For the text-containing cell, return its midpoint in [X, Y] coordinate format. 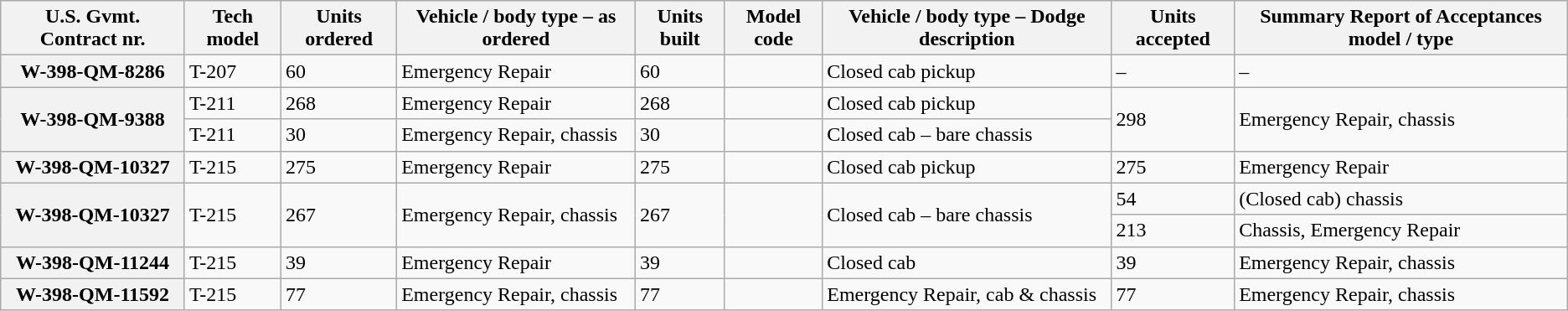
T-207 [233, 71]
Units built [680, 29]
Model code [773, 29]
(Closed cab) chassis [1401, 199]
Vehicle / body type – as ordered [516, 29]
W-398-QM-11592 [93, 294]
W-398-QM-9388 [93, 119]
Units accepted [1173, 29]
298 [1173, 119]
Tech model [233, 29]
W-398-QM-8286 [93, 71]
54 [1173, 199]
Chassis, Emergency Repair [1401, 231]
Summary Report of Acceptances model / type [1401, 29]
213 [1173, 231]
Units ordered [339, 29]
Emergency Repair, cab & chassis [967, 294]
W-398-QM-11244 [93, 262]
Vehicle / body type – Dodge description [967, 29]
Closed cab [967, 262]
U.S. Gvmt. Contract nr. [93, 29]
